Locate the cell with the specified text and output its (X, Y) center coordinate. 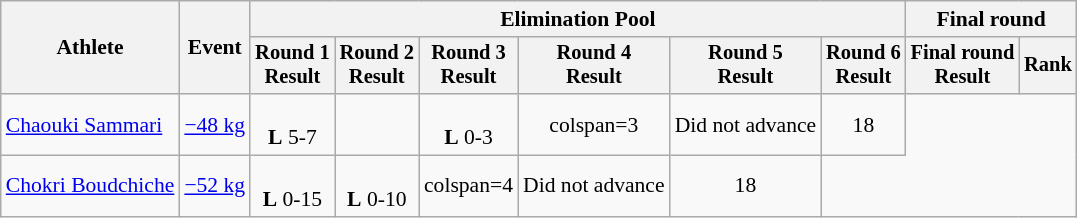
Chokri Boudchiche (90, 186)
Chaouki Sammari (90, 124)
Round 4Result (594, 66)
Final round (992, 19)
L 0-3 (468, 124)
Round 6Result (863, 66)
Event (214, 48)
L 0-10 (377, 186)
Athlete (90, 48)
L 0-15 (292, 186)
Final roundResult (963, 66)
L 5-7 (292, 124)
Rank (1048, 66)
colspan=4 (468, 186)
colspan=3 (594, 124)
Round 1Result (292, 66)
Elimination Pool (578, 19)
−52 kg (214, 186)
Round 3Result (468, 66)
−48 kg (214, 124)
Round 2Result (377, 66)
Round 5Result (746, 66)
